Locate the cell with the specified text and output its [x, y] center coordinate. 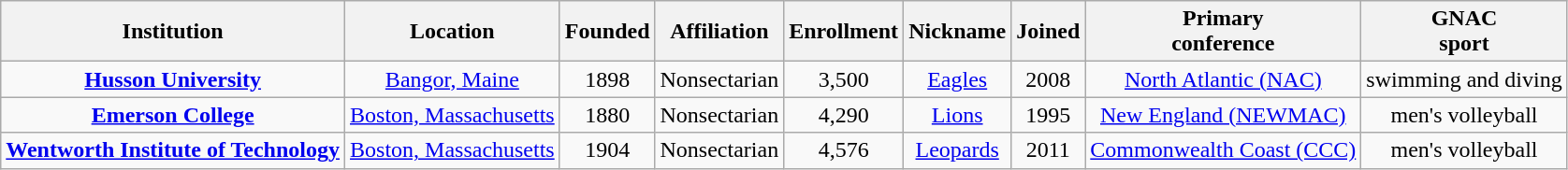
GNACsport [1464, 32]
Bangor, Maine [453, 79]
3,500 [844, 79]
2011 [1048, 150]
Institution [173, 32]
1904 [607, 150]
New England (NEWMAC) [1224, 115]
Emerson College [173, 115]
2008 [1048, 79]
Founded [607, 32]
swimming and diving [1464, 79]
Commonwealth Coast (CCC) [1224, 150]
Lions [958, 115]
1898 [607, 79]
4,576 [844, 150]
Leopards [958, 150]
Nickname [958, 32]
Eagles [958, 79]
Location [453, 32]
North Atlantic (NAC) [1224, 79]
Wentworth Institute of Technology [173, 150]
1880 [607, 115]
Affiliation [719, 32]
Husson University [173, 79]
1995 [1048, 115]
Enrollment [844, 32]
Joined [1048, 32]
4,290 [844, 115]
Primaryconference [1224, 32]
